Identify which cell holds the provided text, then report its (x, y) central coordinate. 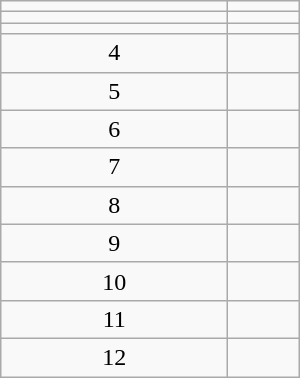
10 (114, 281)
7 (114, 167)
5 (114, 91)
6 (114, 129)
8 (114, 205)
11 (114, 319)
12 (114, 357)
4 (114, 53)
9 (114, 243)
